Find where the given text appears and provide that cell's center as (x, y) coordinate. 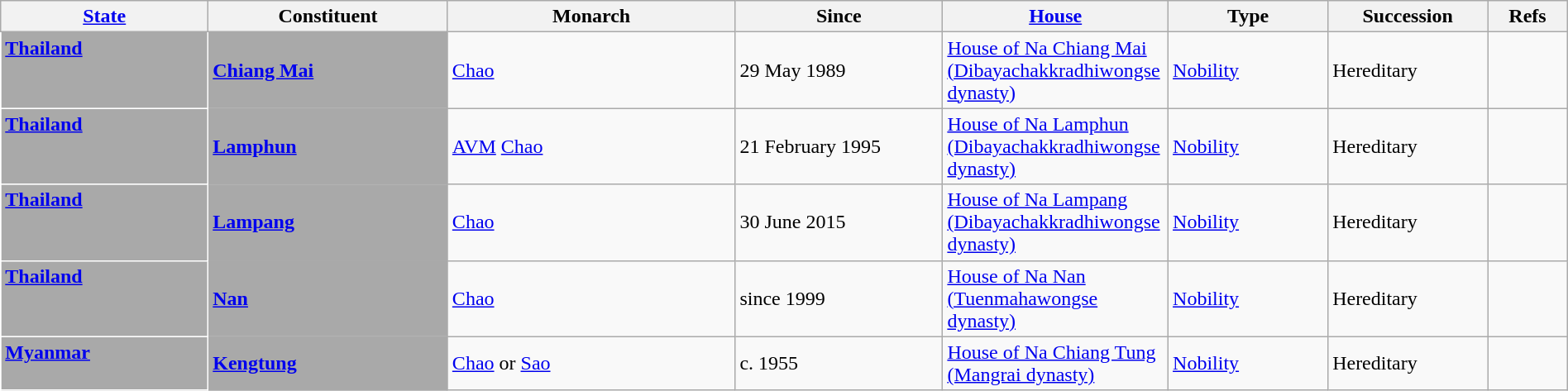
Chao or Sao (591, 364)
Myanmar (104, 364)
House (1055, 17)
Nan (328, 298)
21 February 1995 (839, 146)
Monarch (591, 17)
State (104, 17)
House of Na Nan (Tuenmahawongse dynasty) (1055, 298)
House of Na Lampang (Dibayachakkradhiwongse dynasty) (1055, 222)
House of Na Lamphun (Dibayachakkradhiwongse dynasty) (1055, 146)
c. 1955 (839, 364)
Since (839, 17)
29 May 1989 (839, 70)
30 June 2015 (839, 222)
House of Na Chiang Tung (Mangrai dynasty) (1055, 364)
House of Na Chiang Mai (Dibayachakkradhiwongse dynasty) (1055, 70)
Succession (1408, 17)
since 1999 (839, 298)
Refs (1528, 17)
AVM Chao (591, 146)
Kengtung (328, 364)
Type (1249, 17)
Lamphun (328, 146)
Constituent (328, 17)
Chiang Mai (328, 70)
Lampang (328, 222)
